Identify which cell holds the provided text, then report its (x, y) central coordinate. 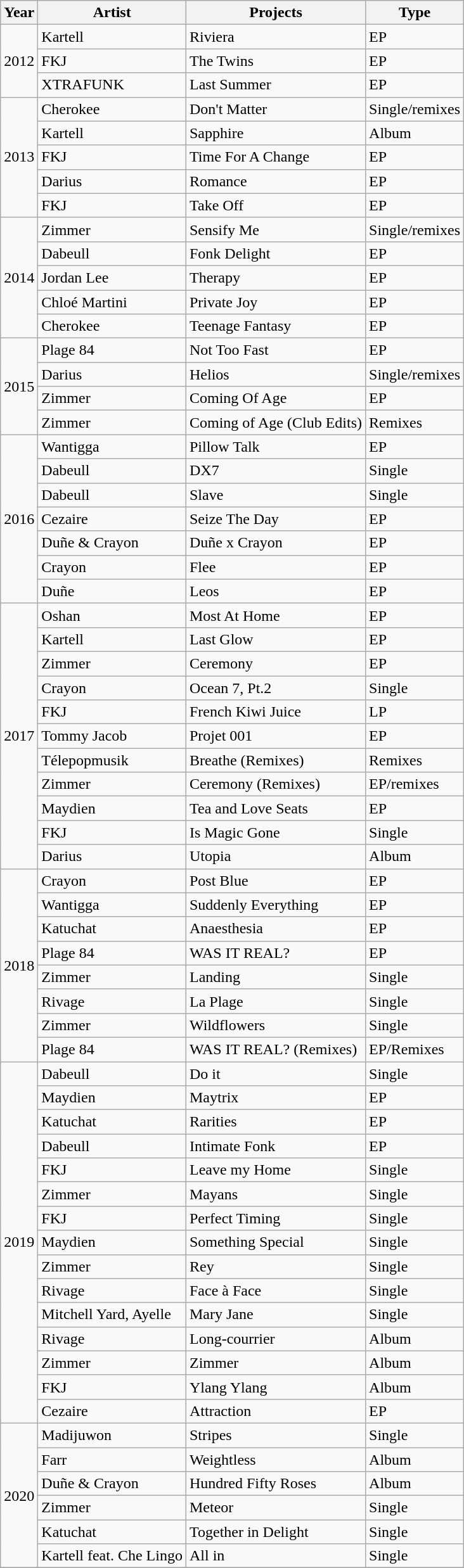
Chloé Martini (112, 302)
Time For A Change (275, 157)
Type (415, 13)
Year (19, 13)
Hundred Fifty Roses (275, 1484)
Long-courrier (275, 1339)
Tommy Jacob (112, 736)
Teenage Fantasy (275, 326)
Oshan (112, 615)
Last Summer (275, 85)
Last Glow (275, 639)
LP (415, 712)
Is Magic Gone (275, 832)
Post Blue (275, 881)
Seize The Day (275, 519)
Meteor (275, 1508)
2013 (19, 157)
Ceremony (Remixes) (275, 784)
Romance (275, 181)
Riviera (275, 37)
Madijuwon (112, 1435)
Tea and Love Seats (275, 808)
Helios (275, 374)
Sensify Me (275, 229)
All in (275, 1556)
2015 (19, 386)
Kartell feat. Che Lingo (112, 1556)
WAS IT REAL? (Remixes) (275, 1049)
2012 (19, 61)
Rey (275, 1266)
Landing (275, 977)
Mitchell Yard, Ayelle (112, 1315)
La Plage (275, 1001)
Utopia (275, 857)
Artist (112, 13)
Projects (275, 13)
Jordan Lee (112, 277)
French Kiwi Juice (275, 712)
Slave (275, 495)
DX7 (275, 471)
Weightless (275, 1459)
Together in Delight (275, 1532)
2014 (19, 277)
Perfect Timing (275, 1218)
Most At Home (275, 615)
Pillow Talk (275, 447)
Therapy (275, 277)
Take Off (275, 205)
Leave my Home (275, 1170)
EP/Remixes (415, 1049)
2019 (19, 1243)
Maytrix (275, 1098)
Mary Jane (275, 1315)
Face à Face (275, 1291)
Ceremony (275, 663)
2018 (19, 965)
Télepopmusik (112, 760)
XTRAFUNK (112, 85)
Anaesthesia (275, 929)
Don't Matter (275, 109)
Coming Of Age (275, 398)
Do it (275, 1074)
2020 (19, 1495)
Flee (275, 567)
EP/remixes (415, 784)
Sapphire (275, 133)
2016 (19, 519)
Ocean 7, Pt.2 (275, 687)
Ylang Ylang (275, 1387)
Suddenly Everything (275, 905)
Duñe (112, 591)
Leos (275, 591)
Wildflowers (275, 1025)
The Twins (275, 61)
Coming of Age (Club Edits) (275, 423)
2017 (19, 736)
Private Joy (275, 302)
Fonk Delight (275, 253)
Duñe x Crayon (275, 543)
Something Special (275, 1242)
Farr (112, 1459)
Mayans (275, 1194)
Projet 001 (275, 736)
Intimate Fonk (275, 1146)
Stripes (275, 1435)
Rarities (275, 1122)
Not Too Fast (275, 350)
WAS IT REAL? (275, 953)
Attraction (275, 1411)
Breathe (Remixes) (275, 760)
